Detect which cell encompasses the target text, then output its (x, y) center coordinate. 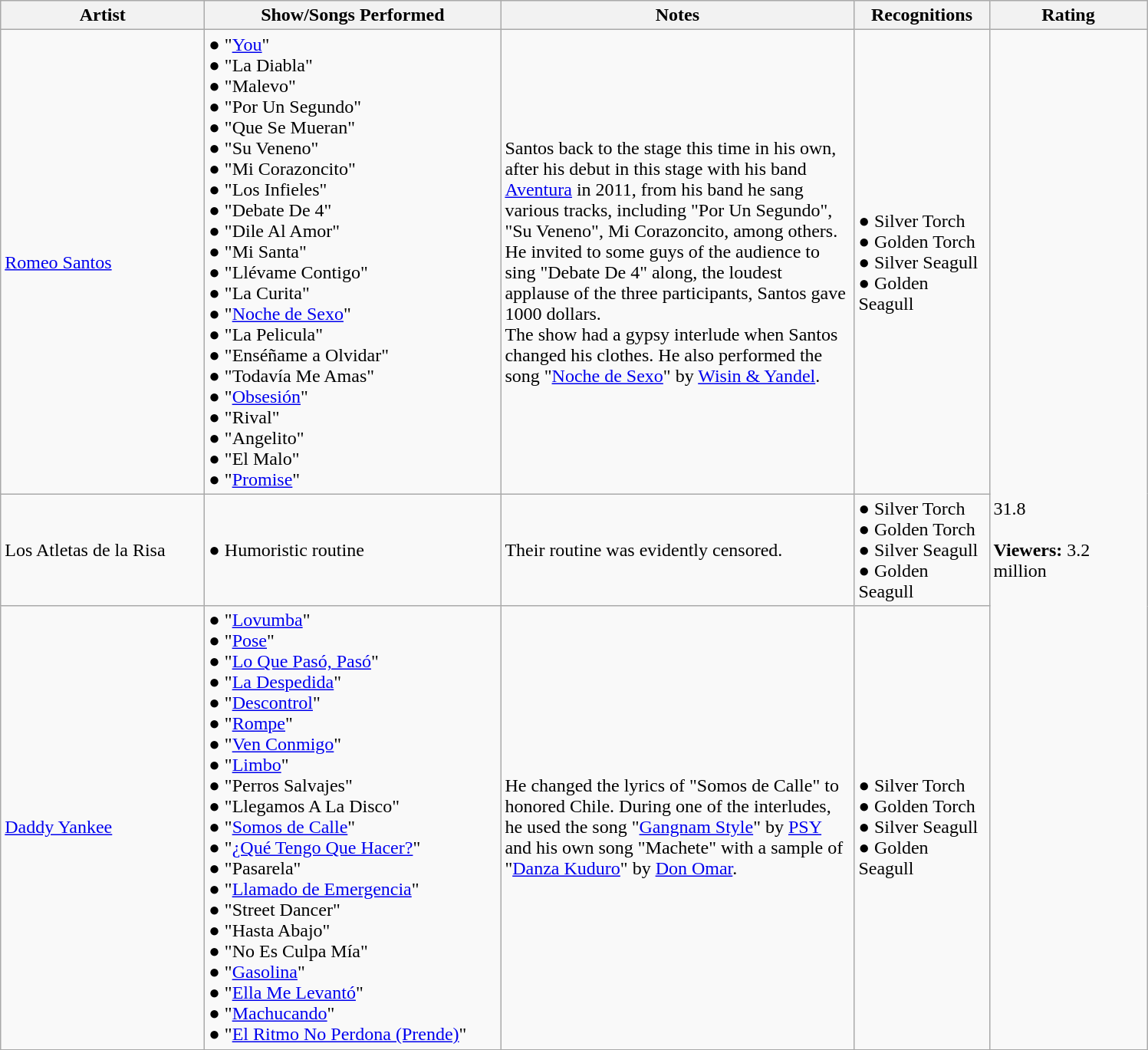
Show/Songs Performed (353, 15)
Recognitions (922, 15)
31.8 Viewers: 3.2 million (1068, 540)
Notes (678, 15)
Daddy Yankee (103, 828)
Artist (103, 15)
● Humoristic routine (353, 550)
Los Atletas de la Risa (103, 550)
Romeo Santos (103, 262)
Rating (1068, 15)
Their routine was evidently censored. (678, 550)
